Identify which cell holds the provided text, then report its (x, y) central coordinate. 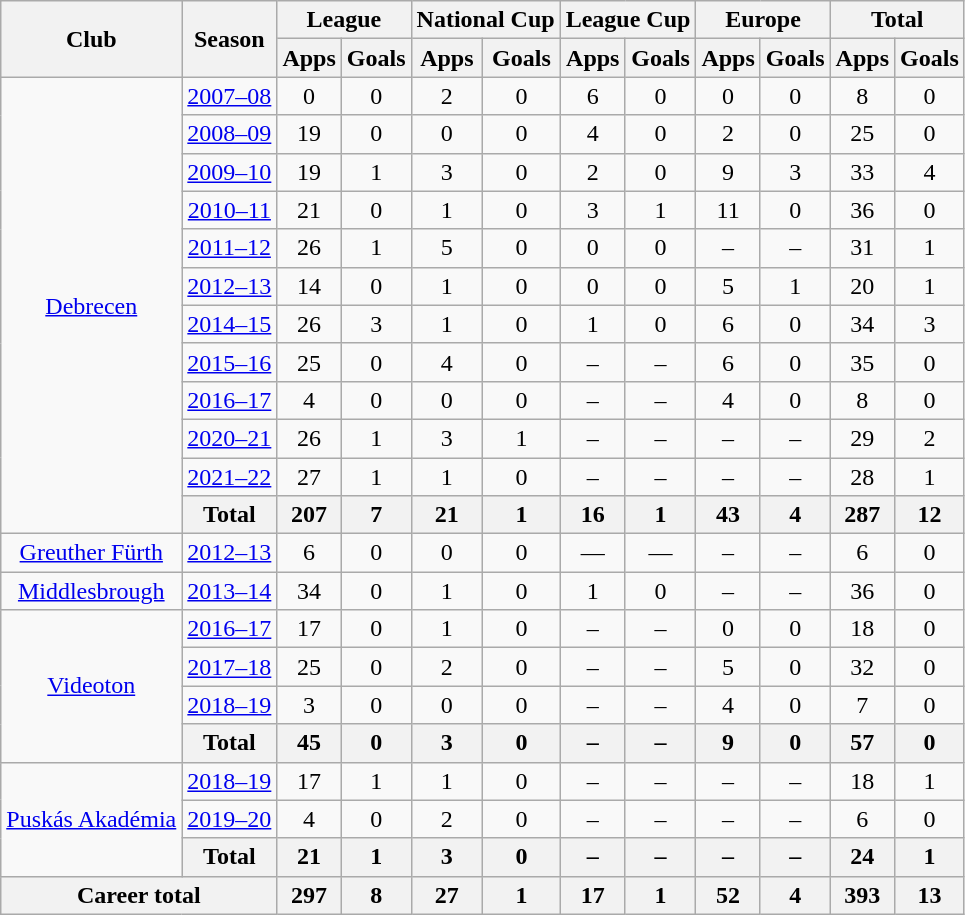
393 (862, 895)
2007–08 (230, 96)
Debrecen (92, 306)
12 (930, 515)
52 (728, 895)
2009–10 (230, 172)
2010–11 (230, 210)
2020–21 (230, 438)
Middlesbrough (92, 591)
Greuther Fürth (92, 553)
31 (862, 248)
11 (728, 210)
Season (230, 39)
2013–14 (230, 591)
287 (862, 515)
Career total (139, 895)
57 (862, 743)
207 (309, 515)
2021–22 (230, 477)
297 (309, 895)
13 (930, 895)
28 (862, 477)
Videoton (92, 686)
33 (862, 172)
14 (309, 286)
Europe (763, 20)
Puskás Akadémia (92, 819)
2019–20 (230, 819)
2015–16 (230, 362)
2008–09 (230, 134)
24 (862, 857)
2017–18 (230, 667)
20 (862, 286)
League (344, 20)
35 (862, 362)
2011–12 (230, 248)
Club (92, 39)
16 (592, 515)
32 (862, 667)
League Cup (628, 20)
2014–15 (230, 324)
45 (309, 743)
29 (862, 438)
National Cup (486, 20)
43 (728, 515)
